From the cell containing the given text, extract its center point as (x, y) coordinate. 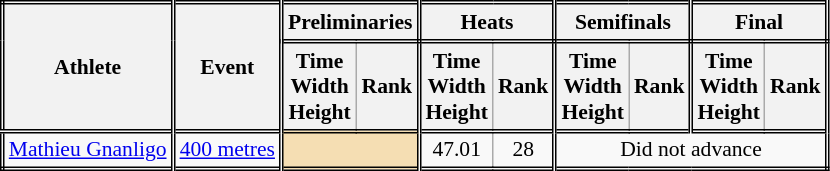
Final (759, 22)
Did not advance (691, 150)
Heats (487, 22)
Mathieu Gnanligo (88, 150)
28 (524, 150)
Semifinals (623, 22)
Athlete (88, 67)
47.01 (456, 150)
Preliminaries (350, 22)
Event (227, 67)
400 metres (227, 150)
